Extract the [x, y] coordinate from the center of the cell holding the provided text.  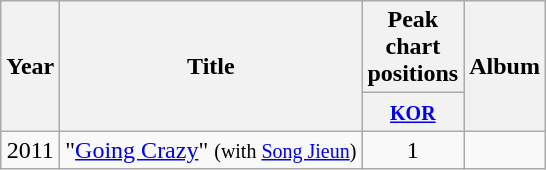
Year [30, 66]
Title [211, 66]
Album [505, 66]
"Going Crazy" (with Song Jieun) [211, 150]
Peak chart positions [413, 47]
KOR [413, 112]
2011 [30, 150]
1 [413, 150]
